Detect which cell encompasses the target text, then output its (x, y) center coordinate. 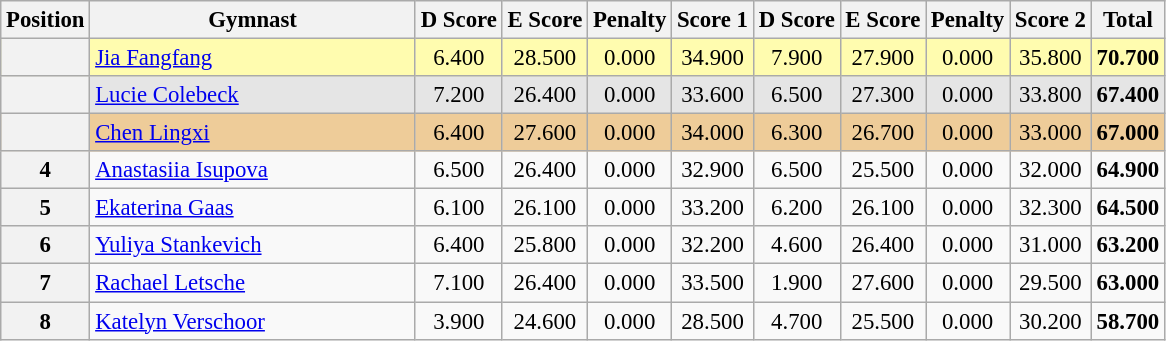
67.000 (1128, 133)
34.900 (713, 58)
26.700 (882, 133)
Katelyn Verschoor (253, 321)
Ekaterina Gaas (253, 208)
5 (46, 208)
6.200 (796, 208)
6 (46, 245)
4 (46, 170)
Position (46, 20)
30.200 (1051, 321)
32.200 (713, 245)
64.900 (1128, 170)
24.600 (544, 321)
67.400 (1128, 95)
27.900 (882, 58)
Score 2 (1051, 20)
4.700 (796, 321)
3.900 (458, 321)
25.800 (544, 245)
29.500 (1051, 283)
Anastasiia Isupova (253, 170)
32.000 (1051, 170)
33.800 (1051, 95)
33.200 (713, 208)
32.900 (713, 170)
33.600 (713, 95)
Lucie Colebeck (253, 95)
27.300 (882, 95)
Total (1128, 20)
7.900 (796, 58)
33.500 (713, 283)
34.000 (713, 133)
Gymnast (253, 20)
33.000 (1051, 133)
Chen Lingxi (253, 133)
31.000 (1051, 245)
7.200 (458, 95)
7.100 (458, 283)
Rachael Letsche (253, 283)
63.000 (1128, 283)
64.500 (1128, 208)
35.800 (1051, 58)
32.300 (1051, 208)
63.200 (1128, 245)
Score 1 (713, 20)
8 (46, 321)
6.300 (796, 133)
6.100 (458, 208)
1.900 (796, 283)
70.700 (1128, 58)
Jia Fangfang (253, 58)
Yuliya Stankevich (253, 245)
4.600 (796, 245)
7 (46, 283)
58.700 (1128, 321)
